Extract the [x, y] coordinate from the center of the cell holding the provided text.  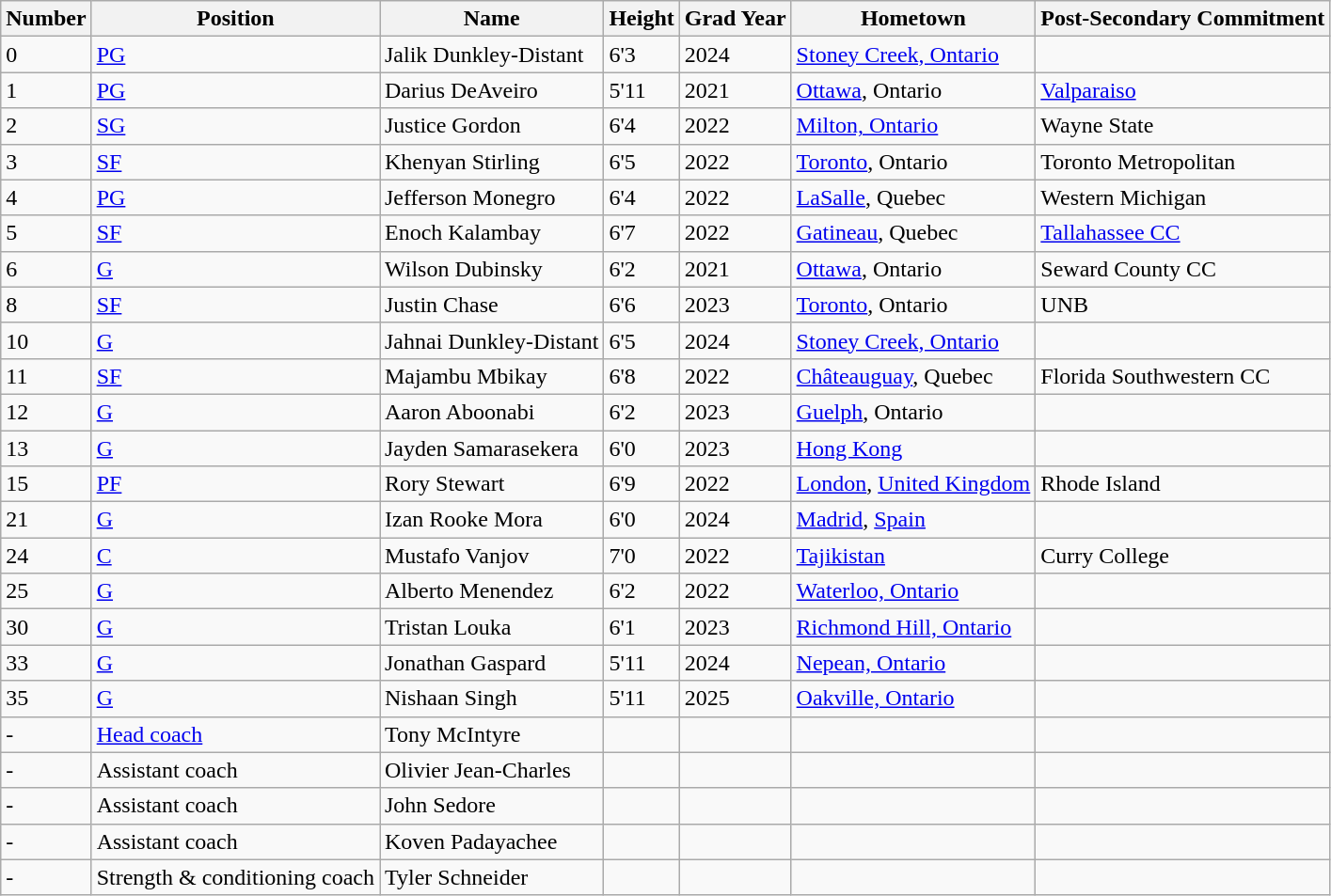
Tyler Schneider [492, 877]
30 [46, 627]
6'3 [642, 55]
Milton, Ontario [913, 126]
Enoch Kalambay [492, 233]
Position [235, 19]
Wilson Dubinsky [492, 269]
Nishaan Singh [492, 699]
6'9 [642, 484]
Jayden Samarasekera [492, 448]
London, United Kingdom [913, 484]
Post-Secondary Commitment [1183, 19]
Tony McIntyre [492, 734]
SG [235, 126]
Jalik Dunkley-Distant [492, 55]
1 [46, 90]
Hong Kong [913, 448]
10 [46, 340]
Name [492, 19]
Rory Stewart [492, 484]
8 [46, 305]
Olivier Jean-Charles [492, 770]
Jahnai Dunkley-Distant [492, 340]
Khenyan Stirling [492, 162]
Seward County CC [1183, 269]
12 [46, 412]
6'8 [642, 376]
Rhode Island [1183, 484]
6 [46, 269]
LaSalle, Quebec [913, 197]
C [235, 556]
Curry College [1183, 556]
John Sedore [492, 806]
Châteauguay, Quebec [913, 376]
Justin Chase [492, 305]
6'7 [642, 233]
Valparaiso [1183, 90]
Tajikistan [913, 556]
Toronto Metropolitan [1183, 162]
0 [46, 55]
Tallahassee CC [1183, 233]
Koven Padayachee [492, 841]
3 [46, 162]
PF [235, 484]
35 [46, 699]
21 [46, 520]
Mustafo Vanjov [492, 556]
15 [46, 484]
25 [46, 591]
Grad Year [736, 19]
Hometown [913, 19]
Jonathan Gaspard [492, 663]
11 [46, 376]
Oakville, Ontario [913, 699]
5 [46, 233]
Waterloo, Ontario [913, 591]
Justice Gordon [492, 126]
Head coach [235, 734]
Darius DeAveiro [492, 90]
Gatineau, Quebec [913, 233]
7'0 [642, 556]
24 [46, 556]
Number [46, 19]
Height [642, 19]
Aaron Aboonabi [492, 412]
Izan Rooke Mora [492, 520]
Tristan Louka [492, 627]
Majambu Mbikay [492, 376]
6'1 [642, 627]
Guelph, Ontario [913, 412]
Western Michigan [1183, 197]
2025 [736, 699]
4 [46, 197]
Alberto Menendez [492, 591]
2 [46, 126]
Florida Southwestern CC [1183, 376]
33 [46, 663]
Richmond Hill, Ontario [913, 627]
Jefferson Monegro [492, 197]
Nepean, Ontario [913, 663]
Madrid, Spain [913, 520]
Wayne State [1183, 126]
13 [46, 448]
6'6 [642, 305]
Strength & conditioning coach [235, 877]
UNB [1183, 305]
